From the cell containing the given text, extract its center point as [X, Y] coordinate. 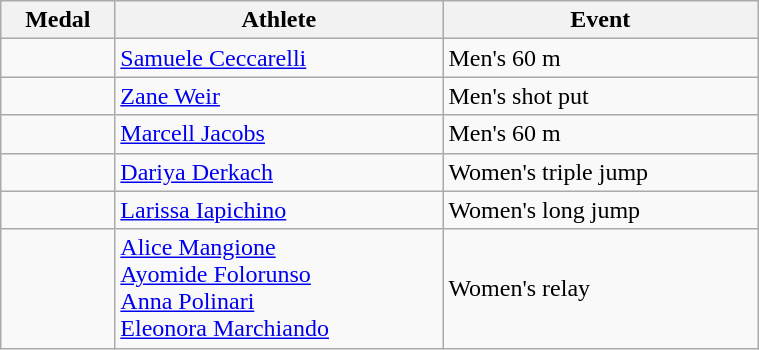
Athlete [279, 20]
Women's long jump [600, 210]
Event [600, 20]
Zane Weir [279, 96]
Dariya Derkach [279, 172]
Women's triple jump [600, 172]
Marcell Jacobs [279, 134]
Larissa Iapichino [279, 210]
Alice MangioneAyomide FolorunsoAnna PolinariEleonora Marchiando [279, 288]
Medal [58, 20]
Women's relay [600, 288]
Men's shot put [600, 96]
Samuele Ceccarelli [279, 58]
